Return [X, Y] of the center of cell containing provided text 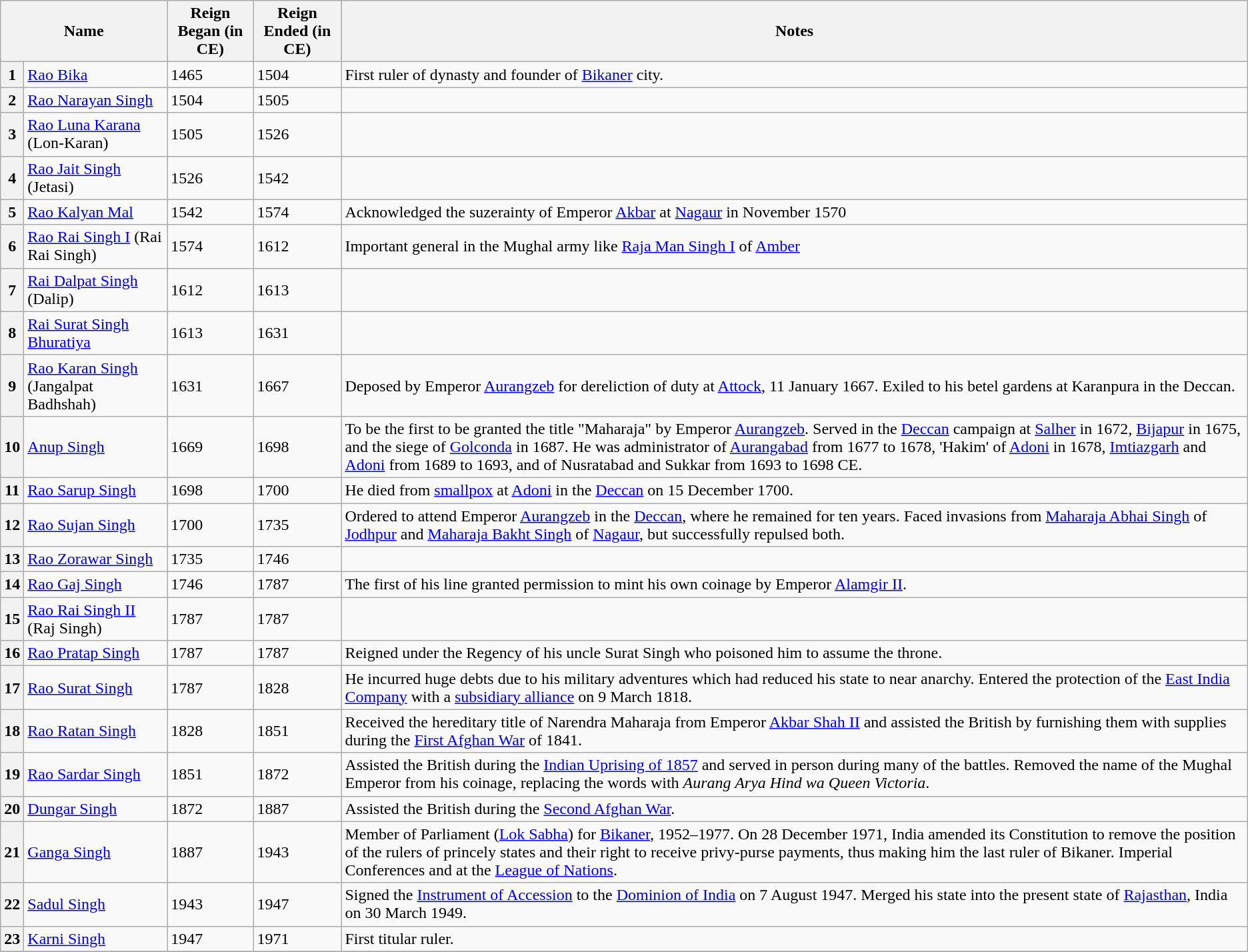
Deposed by Emperor Aurangzeb for dereliction of duty at Attock, 11 January 1667. Exiled to his betel gardens at Karanpura in the Deccan. [795, 385]
Rao Karan Singh (Jangalpat Badhshah) [96, 385]
9 [12, 385]
Reigned under the Regency of his uncle Surat Singh who poisoned him to assume the throne. [795, 653]
Karni Singh [96, 939]
12 [12, 524]
He died from smallpox at Adoni in the Deccan on 15 December 1700. [795, 490]
6 [12, 247]
Rao Ratan Singh [96, 731]
17 [12, 688]
Rao Surat Singh [96, 688]
Dungar Singh [96, 809]
1971 [297, 939]
Rao Rai Singh II (Raj Singh) [96, 619]
16 [12, 653]
15 [12, 619]
Rao Sardar Singh [96, 775]
Rao Kalyan Mal [96, 212]
Name [84, 31]
Rao Sujan Singh [96, 524]
Ganga Singh [96, 852]
1669 [211, 447]
13 [12, 559]
Sadul Singh [96, 904]
Rao Zorawar Singh [96, 559]
Anup Singh [96, 447]
Acknowledged the suzerainty of Emperor Akbar at Nagaur in November 1570 [795, 212]
2 [12, 100]
Rao Pratap Singh [96, 653]
Reign Ended (in CE) [297, 31]
Rao Bika [96, 75]
14 [12, 585]
5 [12, 212]
Rao Rai Singh I (Rai Rai Singh) [96, 247]
21 [12, 852]
Rai Dalpat Singh (Dalip) [96, 289]
Rao Narayan Singh [96, 100]
22 [12, 904]
Rao Jait Singh (Jetasi) [96, 177]
3 [12, 135]
First titular ruler. [795, 939]
Rao Gaj Singh [96, 585]
23 [12, 939]
Reign Began (in CE) [211, 31]
1465 [211, 75]
Rao Luna Karana (Lon-Karan) [96, 135]
11 [12, 490]
20 [12, 809]
8 [12, 333]
Rai Surat Singh Bhuratiya [96, 333]
Assisted the British during the Second Afghan War. [795, 809]
Notes [795, 31]
18 [12, 731]
19 [12, 775]
Important general in the Mughal army like Raja Man Singh I of Amber [795, 247]
Rao Sarup Singh [96, 490]
1 [12, 75]
First ruler of dynasty and founder of Bikaner city. [795, 75]
10 [12, 447]
The first of his line granted permission to mint his own coinage by Emperor Alamgir II. [795, 585]
1667 [297, 385]
4 [12, 177]
7 [12, 289]
